Scan for the cell matching the given text and deliver its [X, Y] coordinate at center. 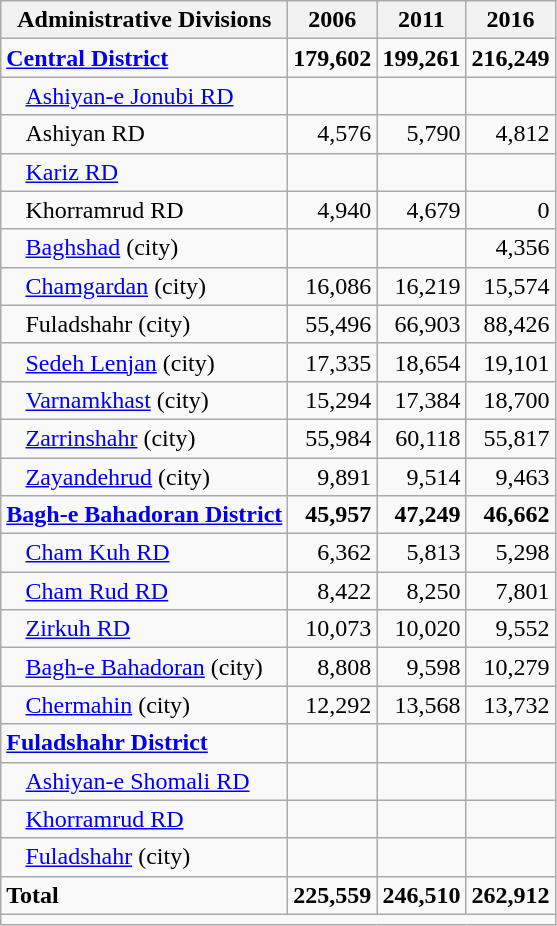
Administrative Divisions [144, 20]
13,732 [510, 705]
18,700 [510, 400]
12,292 [332, 705]
8,808 [332, 667]
Cham Kuh RD [144, 553]
Zarrinshahr (city) [144, 438]
Ashiyan RD [144, 134]
225,559 [332, 895]
4,576 [332, 134]
Varnamkhast (city) [144, 400]
9,598 [422, 667]
10,279 [510, 667]
216,249 [510, 58]
Baghshad (city) [144, 248]
2011 [422, 20]
Ashiyan-e Shomali RD [144, 781]
4,356 [510, 248]
19,101 [510, 362]
Bagh-e Bahadoran (city) [144, 667]
16,086 [332, 286]
88,426 [510, 324]
9,891 [332, 477]
9,463 [510, 477]
18,654 [422, 362]
Cham Rud RD [144, 591]
Total [144, 895]
7,801 [510, 591]
2006 [332, 20]
10,073 [332, 629]
4,679 [422, 210]
66,903 [422, 324]
13,568 [422, 705]
15,294 [332, 400]
262,912 [510, 895]
10,020 [422, 629]
47,249 [422, 515]
Zayandehrud (city) [144, 477]
Bagh-e Bahadoran District [144, 515]
199,261 [422, 58]
Fuladshahr District [144, 743]
9,552 [510, 629]
16,219 [422, 286]
55,984 [332, 438]
55,496 [332, 324]
2016 [510, 20]
246,510 [422, 895]
5,790 [422, 134]
9,514 [422, 477]
17,335 [332, 362]
5,813 [422, 553]
0 [510, 210]
6,362 [332, 553]
Zirkuh RD [144, 629]
8,250 [422, 591]
46,662 [510, 515]
17,384 [422, 400]
4,812 [510, 134]
Chamgardan (city) [144, 286]
Sedeh Lenjan (city) [144, 362]
15,574 [510, 286]
Central District [144, 58]
Ashiyan-e Jonubi RD [144, 96]
4,940 [332, 210]
45,957 [332, 515]
60,118 [422, 438]
Chermahin (city) [144, 705]
8,422 [332, 591]
55,817 [510, 438]
Kariz RD [144, 172]
5,298 [510, 553]
179,602 [332, 58]
